Detect which cell encompasses the target text, then output its [x, y] center coordinate. 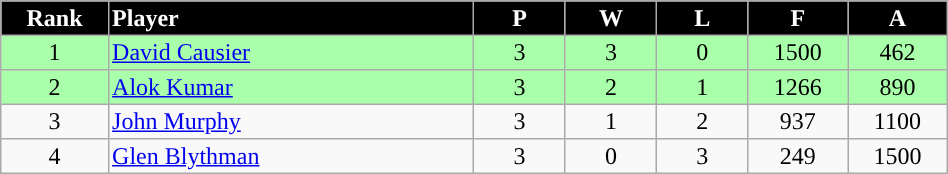
Glen Blythman [291, 156]
4 [55, 156]
890 [898, 87]
P [520, 18]
937 [798, 121]
David Causier [291, 52]
1100 [898, 121]
1266 [798, 87]
249 [798, 156]
W [610, 18]
L [702, 18]
Player [291, 18]
A [898, 18]
Alok Kumar [291, 87]
F [798, 18]
Rank [55, 18]
John Murphy [291, 121]
462 [898, 52]
